Output the [x, y] coordinate of the center of the cell containing the given text.  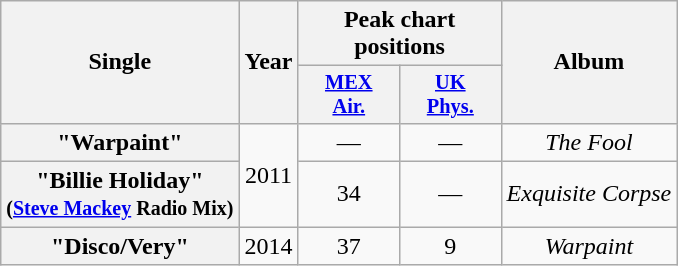
"Billie Holiday"(Steve Mackey Radio Mix) [120, 194]
The Fool [589, 142]
Album [589, 62]
Warpaint [589, 246]
"Disco/Very" [120, 246]
9 [451, 246]
Year [268, 62]
2014 [268, 246]
Exquisite Corpse [589, 194]
Single [120, 62]
2011 [268, 174]
37 [349, 246]
UKPhys. [451, 95]
"Warpaint" [120, 142]
Peak chart positions [400, 34]
34 [349, 194]
MEXAir. [349, 95]
